Return (X, Y) of the center of cell containing provided text 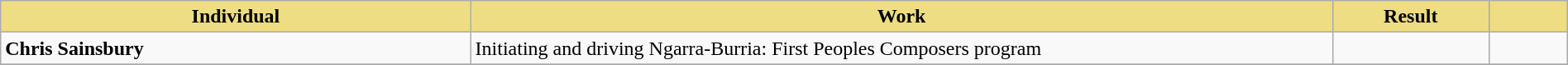
Initiating and driving Ngarra-Burria: First Peoples Composers program (901, 48)
Individual (236, 17)
Result (1411, 17)
Work (901, 17)
Chris Sainsbury (236, 48)
